Capture the cell that displays the provided text and extract its [X, Y] central coordinate. 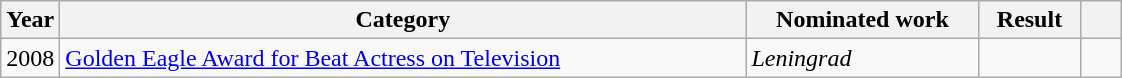
2008 [30, 58]
Year [30, 20]
Nominated work [862, 20]
Leningrad [862, 58]
Result [1030, 20]
Category [403, 20]
Golden Eagle Award for Beat Actress on Television [403, 58]
